Detect which cell encompasses the target text, then output its [X, Y] center coordinate. 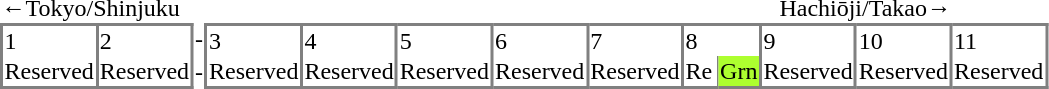
4 [350, 40]
11 [1000, 40]
Grn [740, 72]
9 [810, 40]
5 [446, 40]
Re [701, 72]
7 [636, 40]
8 [723, 40]
1 [49, 40]
6 [540, 40]
3 [256, 40]
10 [904, 40]
2 [146, 40]
